Capture the cell that displays the provided text and extract its [X, Y] central coordinate. 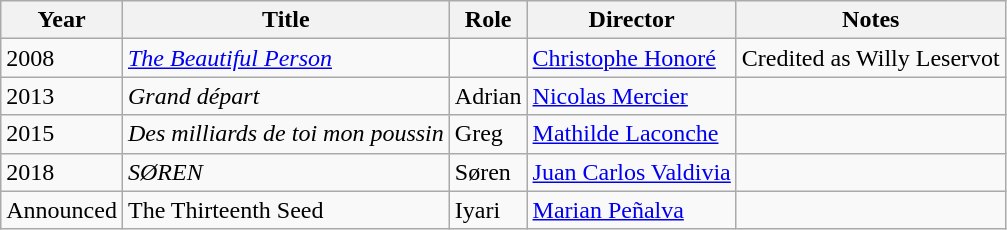
Søren [488, 172]
The Thirteenth Seed [286, 210]
Mathilde Laconche [632, 134]
Iyari [488, 210]
Credited as Willy Leservot [870, 58]
Announced [62, 210]
Grand départ [286, 96]
Notes [870, 20]
2018 [62, 172]
SØREN [286, 172]
Greg [488, 134]
Adrian [488, 96]
2015 [62, 134]
The Beautiful Person [286, 58]
Juan Carlos Valdivia [632, 172]
Des milliards de toi mon poussin [286, 134]
2013 [62, 96]
Title [286, 20]
Role [488, 20]
Year [62, 20]
Nicolas Mercier [632, 96]
Marian Peñalva [632, 210]
Director [632, 20]
2008 [62, 58]
Christophe Honoré [632, 58]
